Determine the (X, Y) coordinate at the center of the cell enclosing the given text.  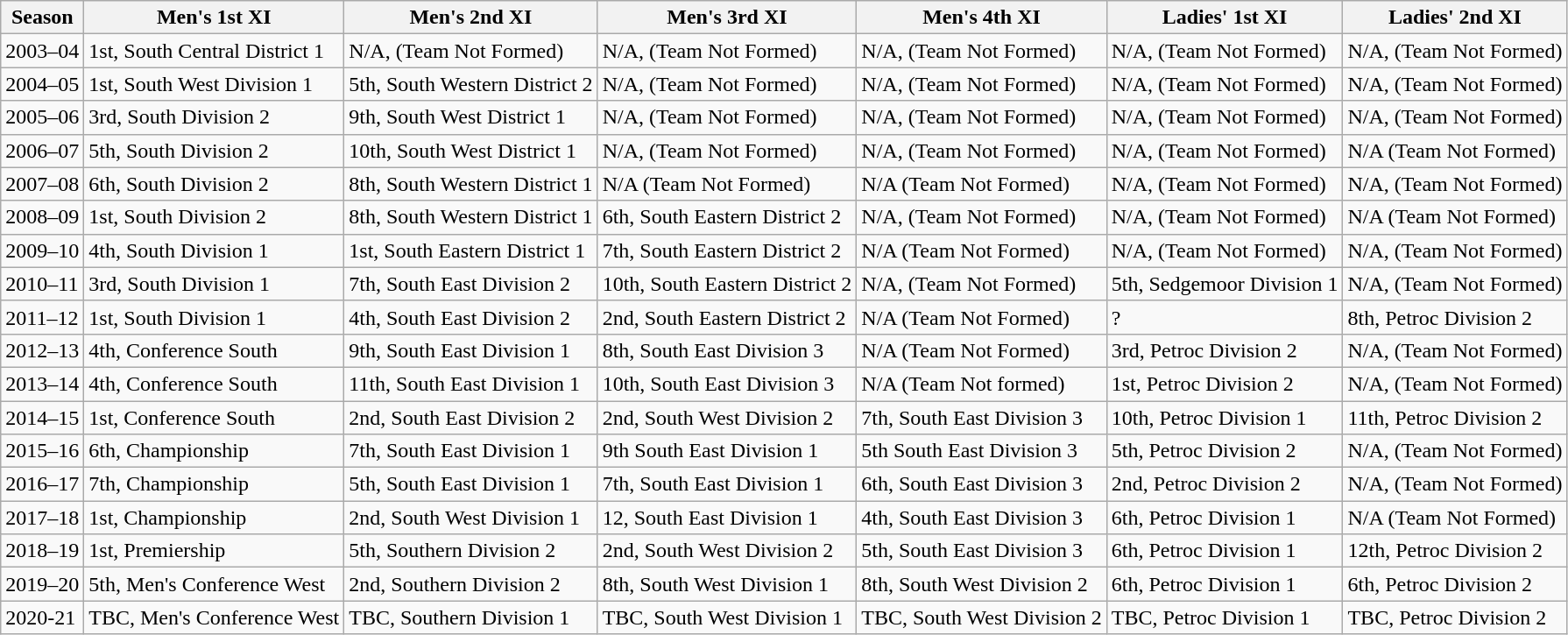
TBC, South West Division 1 (727, 617)
9th, South East Division 1 (471, 350)
2010–11 (42, 284)
Ladies' 1st XI (1225, 18)
TBC, South West Division 2 (981, 617)
5th, South East Division 3 (981, 551)
5th, South Western District 2 (471, 84)
2009–10 (42, 250)
5th, Sedgemoor Division 1 (1225, 284)
1st, Conference South (214, 418)
? (1225, 317)
7th, South Eastern District 2 (727, 250)
6th, Championship (214, 451)
TBC, Petroc Division 1 (1225, 617)
5th South East Division 3 (981, 451)
2nd, Petroc Division 2 (1225, 484)
3rd, Petroc Division 2 (1225, 350)
Season (42, 18)
3rd, South Division 2 (214, 117)
10th, Petroc Division 1 (1225, 418)
2015–16 (42, 451)
2018–19 (42, 551)
8th, Petroc Division 2 (1455, 317)
Men's 2nd XI (471, 18)
1st, South Division 1 (214, 317)
2012–13 (42, 350)
1st, South Eastern District 1 (471, 250)
2nd, Southern Division 2 (471, 584)
7th, South East Division 3 (981, 418)
TBC, Southern Division 1 (471, 617)
4th, South East Division 3 (981, 518)
5th, South East Division 1 (471, 484)
6th, South Eastern District 2 (727, 217)
7th, Championship (214, 484)
2011–12 (42, 317)
1st, South Central District 1 (214, 51)
1st, Championship (214, 518)
6th, South Division 2 (214, 184)
4th, South East Division 2 (471, 317)
10th, South West District 1 (471, 151)
5th, Southern Division 2 (471, 551)
2017–18 (42, 518)
2006–07 (42, 151)
3rd, South Division 1 (214, 284)
2004–05 (42, 84)
2008–09 (42, 217)
8th, South West Division 1 (727, 584)
5th, South Division 2 (214, 151)
12th, Petroc Division 2 (1455, 551)
6th, South East Division 3 (981, 484)
11th, Petroc Division 2 (1455, 418)
2019–20 (42, 584)
1st, South West Division 1 (214, 84)
8th, South East Division 3 (727, 350)
5th, Men's Conference West (214, 584)
2nd, South West Division 1 (471, 518)
12, South East Division 1 (727, 518)
8th, South West Division 2 (981, 584)
11th, South East Division 1 (471, 384)
TBC, Men's Conference West (214, 617)
1st, South Division 2 (214, 217)
2020-21 (42, 617)
10th, South Eastern District 2 (727, 284)
Men's 4th XI (981, 18)
Ladies' 2nd XI (1455, 18)
7th, South East Division 2 (471, 284)
N/A (Team Not formed) (981, 384)
2005–06 (42, 117)
1st, Premiership (214, 551)
2003–04 (42, 51)
Men's 3rd XI (727, 18)
2014–15 (42, 418)
TBC, Petroc Division 2 (1455, 617)
Men's 1st XI (214, 18)
2016–17 (42, 484)
10th, South East Division 3 (727, 384)
2013–14 (42, 384)
4th, South Division 1 (214, 250)
5th, Petroc Division 2 (1225, 451)
2nd, South East Division 2 (471, 418)
9th, South West District 1 (471, 117)
1st, Petroc Division 2 (1225, 384)
9th South East Division 1 (727, 451)
2007–08 (42, 184)
2nd, South Eastern District 2 (727, 317)
6th, Petroc Division 2 (1455, 584)
